Capture the cell that displays the provided text and extract its (X, Y) central coordinate. 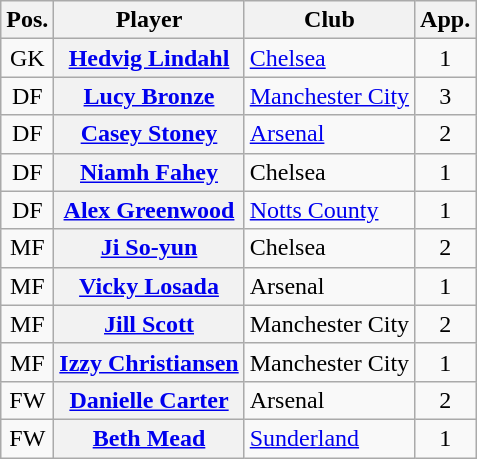
Notts County (329, 210)
Danielle Carter (149, 400)
Beth Mead (149, 438)
Hedvig Lindahl (149, 58)
Vicky Losada (149, 286)
Lucy Bronze (149, 96)
Pos. (28, 20)
Club (329, 20)
Alex Greenwood (149, 210)
Sunderland (329, 438)
3 (446, 96)
Ji So-yun (149, 248)
Izzy Christiansen (149, 362)
Casey Stoney (149, 134)
Niamh Fahey (149, 172)
Player (149, 20)
GK (28, 58)
App. (446, 20)
Jill Scott (149, 324)
